Provide the [X, Y] coordinate of the cell's center where the given text is located.  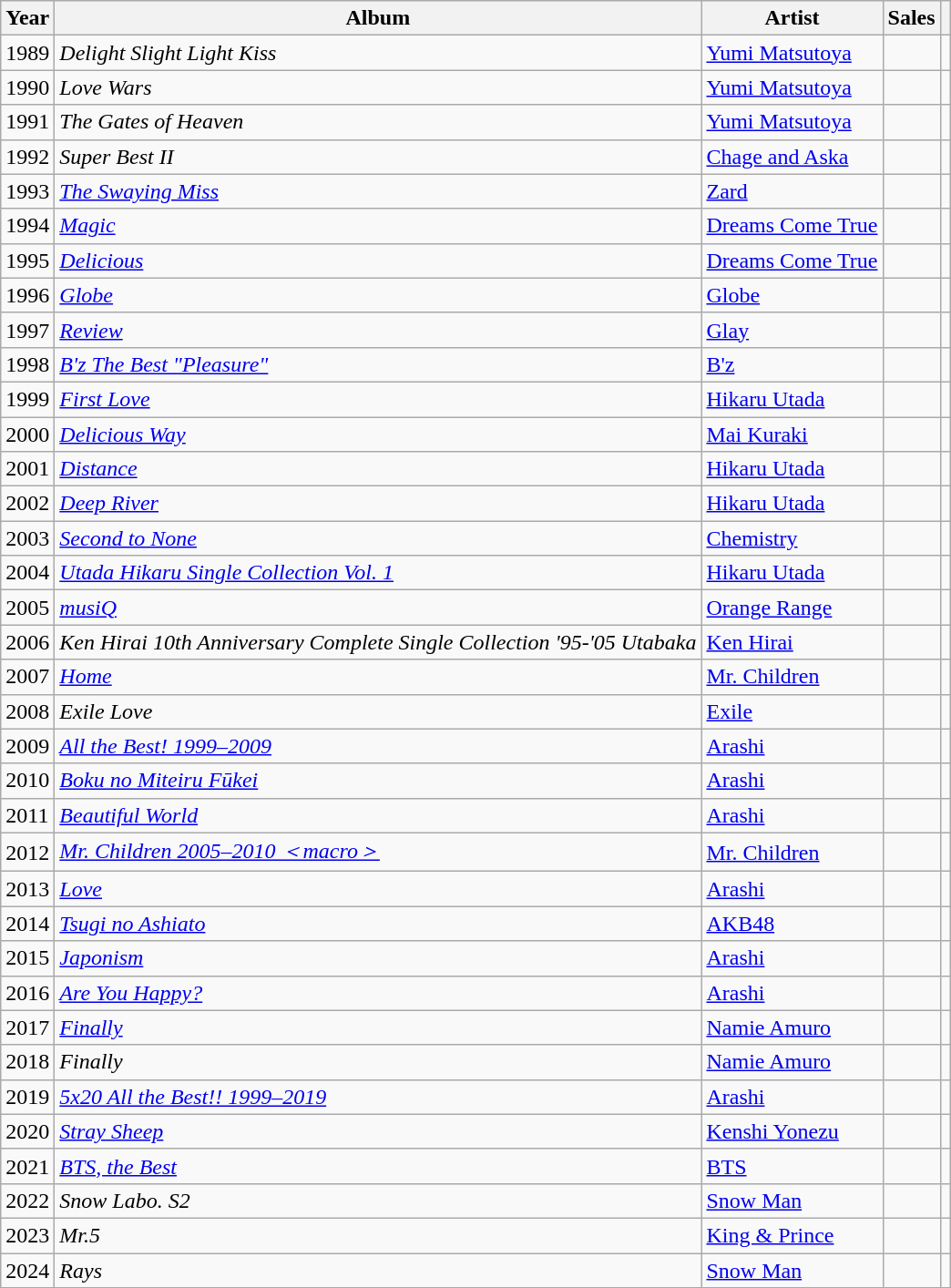
Zard [792, 191]
2009 [27, 746]
Glay [792, 330]
Chemistry [792, 538]
Review [378, 330]
2016 [27, 993]
Mr.5 [378, 1235]
2024 [27, 1271]
Exile Love [378, 711]
Stray Sheep [378, 1131]
2018 [27, 1062]
Boku no Miteiru Fūkei [378, 781]
Japonism [378, 958]
2008 [27, 711]
Exile [792, 711]
2019 [27, 1097]
Home [378, 677]
Album [378, 18]
1989 [27, 53]
2000 [27, 434]
2007 [27, 677]
B'z The Best "Pleasure" [378, 364]
2004 [27, 573]
Love Wars [378, 87]
2003 [27, 538]
King & Prince [792, 1235]
The Swaying Miss [378, 191]
Love [378, 889]
Orange Range [792, 608]
Mr. Children 2005–2010 ＜macro＞ [378, 853]
The Gates of Heaven [378, 122]
2015 [27, 958]
2005 [27, 608]
1992 [27, 157]
Chage and Aska [792, 157]
2023 [27, 1235]
2011 [27, 815]
2012 [27, 853]
Super Best II [378, 157]
1997 [27, 330]
Snow Labo. S2 [378, 1201]
1999 [27, 399]
2014 [27, 924]
2017 [27, 1027]
Delight Slight Light Kiss [378, 53]
1995 [27, 261]
Are You Happy? [378, 993]
Delicious Way [378, 434]
Magic [378, 226]
Kenshi Yonezu [792, 1131]
2020 [27, 1131]
2010 [27, 781]
Deep River [378, 504]
AKB48 [792, 924]
Rays [378, 1271]
2013 [27, 889]
Artist [792, 18]
2001 [27, 469]
1993 [27, 191]
All the Best! 1999–2009 [378, 746]
2022 [27, 1201]
Year [27, 18]
1990 [27, 87]
Utada Hikaru Single Collection Vol. 1 [378, 573]
2006 [27, 642]
1991 [27, 122]
Ken Hirai [792, 642]
BTS [792, 1166]
Beautiful World [378, 815]
Delicious [378, 261]
Ken Hirai 10th Anniversary Complete Single Collection '95-'05 Utabaka [378, 642]
1994 [27, 226]
2021 [27, 1166]
5x20 All the Best!! 1999–2019 [378, 1097]
B'z [792, 364]
musiQ [378, 608]
BTS, the Best [378, 1166]
1996 [27, 295]
Second to None [378, 538]
Distance [378, 469]
Tsugi no Ashiato [378, 924]
2002 [27, 504]
First Love [378, 399]
Mai Kuraki [792, 434]
Sales [911, 18]
1998 [27, 364]
